Return [X, Y] of the center of cell containing provided text 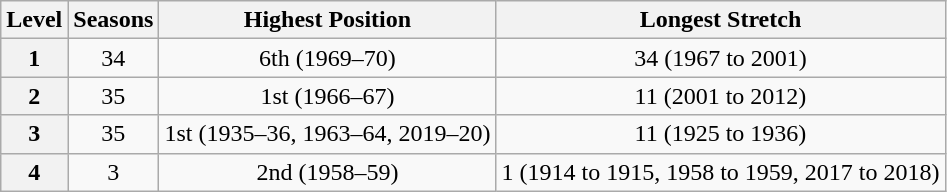
2 [34, 96]
11 (1925 to 1936) [720, 134]
1 (1914 to 1915, 1958 to 1959, 2017 to 2018) [720, 172]
34 (1967 to 2001) [720, 58]
Level [34, 20]
Seasons [114, 20]
1st (1966–67) [328, 96]
Highest Position [328, 20]
11 (2001 to 2012) [720, 96]
1st (1935–36, 1963–64, 2019–20) [328, 134]
2nd (1958–59) [328, 172]
6th (1969–70) [328, 58]
4 [34, 172]
1 [34, 58]
Longest Stretch [720, 20]
34 [114, 58]
